From the cell containing the given text, extract its center point as (X, Y) coordinate. 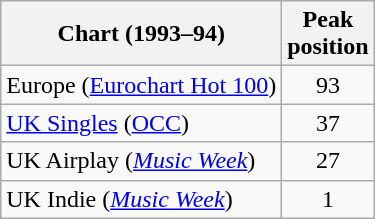
UK Singles (OCC) (142, 123)
UK Airplay (Music Week) (142, 161)
Chart (1993–94) (142, 34)
UK Indie (Music Week) (142, 199)
Peakposition (328, 34)
Europe (Eurochart Hot 100) (142, 85)
93 (328, 85)
27 (328, 161)
1 (328, 199)
37 (328, 123)
